Provide the [X, Y] coordinate of the cell's center where the given text is located.  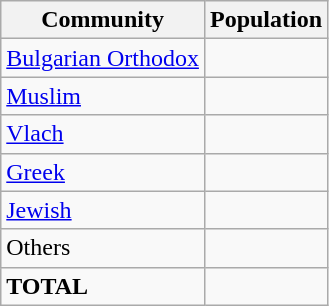
Bulgarian Orthodox [103, 58]
TOTAL [103, 286]
Greek [103, 172]
Others [103, 248]
Jewish [103, 210]
Muslim [103, 96]
Community [103, 20]
Vlach [103, 134]
Population [266, 20]
